Output the [x, y] coordinate of the center of the cell containing the given text.  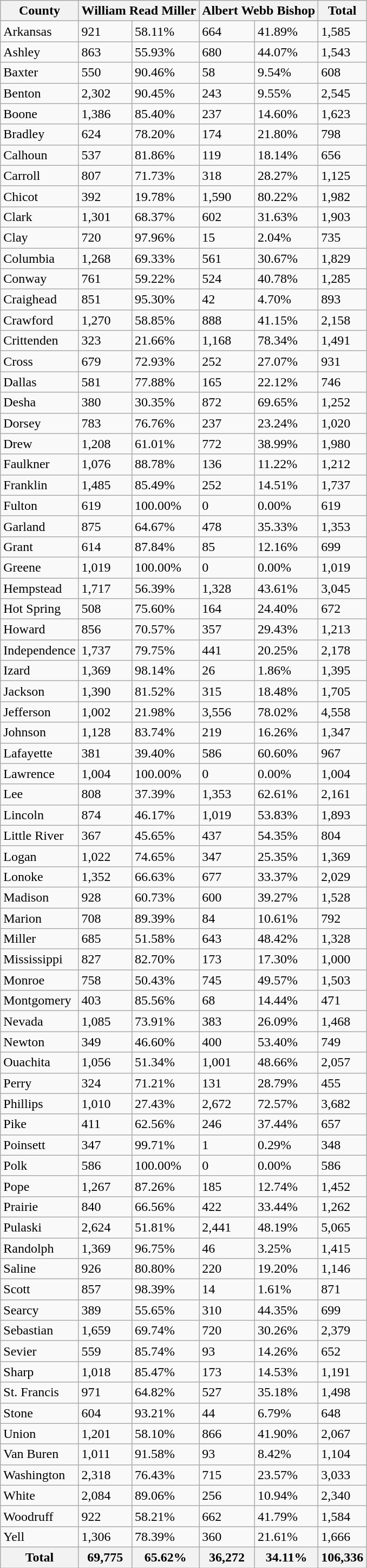
Pope [40, 1186]
310 [227, 1310]
Independence [40, 650]
Hempstead [40, 588]
19.20% [287, 1269]
928 [105, 897]
William Read Miller [139, 11]
Randolph [40, 1248]
39.40% [166, 753]
808 [105, 794]
75.60% [166, 609]
1,146 [342, 1269]
48.19% [287, 1227]
89.06% [166, 1495]
76.43% [166, 1475]
219 [227, 733]
Howard [40, 630]
Sharp [40, 1372]
46.60% [166, 1042]
98.14% [166, 671]
643 [227, 939]
21.66% [166, 341]
48.66% [287, 1062]
1,000 [342, 960]
37.44% [287, 1124]
403 [105, 1001]
30.67% [287, 258]
71.73% [166, 176]
15 [227, 237]
90.45% [166, 93]
Lonoke [40, 877]
745 [227, 980]
888 [227, 320]
871 [342, 1290]
51.34% [166, 1062]
324 [105, 1083]
Conway [40, 279]
41.90% [287, 1434]
608 [342, 73]
53.83% [287, 815]
Ouachita [40, 1062]
1,010 [105, 1104]
Saline [40, 1269]
2,029 [342, 877]
Logan [40, 856]
783 [105, 423]
185 [227, 1186]
Izard [40, 671]
1,352 [105, 877]
78.02% [287, 712]
27.07% [287, 361]
1,001 [227, 1062]
14.60% [287, 114]
16.26% [287, 733]
392 [105, 196]
14.53% [287, 1372]
348 [342, 1145]
602 [227, 217]
220 [227, 1269]
758 [105, 980]
78.34% [287, 341]
Baxter [40, 73]
46.17% [166, 815]
62.61% [287, 794]
9.54% [287, 73]
46 [227, 1248]
851 [105, 300]
875 [105, 526]
37.39% [166, 794]
4,558 [342, 712]
1,666 [342, 1537]
72.57% [287, 1104]
11.22% [287, 464]
49.57% [287, 980]
1 [227, 1145]
1,270 [105, 320]
97.96% [166, 237]
1,168 [227, 341]
921 [105, 31]
Faulkner [40, 464]
1,485 [105, 485]
Madison [40, 897]
1,893 [342, 815]
315 [227, 691]
Phillips [40, 1104]
Hot Spring [40, 609]
0.29% [287, 1145]
87.26% [166, 1186]
Drew [40, 444]
174 [227, 134]
58.10% [166, 1434]
967 [342, 753]
1,829 [342, 258]
80.80% [166, 1269]
36,272 [227, 1557]
Monroe [40, 980]
1,306 [105, 1537]
60.73% [166, 897]
1,585 [342, 31]
45.65% [166, 835]
527 [227, 1392]
1,213 [342, 630]
2,672 [227, 1104]
58.85% [166, 320]
1,452 [342, 1186]
St. Francis [40, 1392]
772 [227, 444]
Desha [40, 403]
Arkansas [40, 31]
360 [227, 1537]
Stone [40, 1413]
5,065 [342, 1227]
79.75% [166, 650]
1,590 [227, 196]
600 [227, 897]
10.94% [287, 1495]
18.14% [287, 155]
Crawford [40, 320]
1,980 [342, 444]
Boone [40, 114]
1,347 [342, 733]
76.76% [166, 423]
33.37% [287, 877]
Chicot [40, 196]
1,268 [105, 258]
1,468 [342, 1021]
3,045 [342, 588]
71.21% [166, 1083]
14 [227, 1290]
12.74% [287, 1186]
89.39% [166, 918]
Miller [40, 939]
614 [105, 547]
1,191 [342, 1372]
44.35% [287, 1310]
Polk [40, 1165]
Jefferson [40, 712]
99.71% [166, 1145]
857 [105, 1290]
2,379 [342, 1331]
14.44% [287, 1001]
1,982 [342, 196]
866 [227, 1434]
1,717 [105, 588]
581 [105, 382]
624 [105, 134]
3,682 [342, 1104]
73.91% [166, 1021]
792 [342, 918]
93.21% [166, 1413]
85.56% [166, 1001]
863 [105, 52]
807 [105, 176]
23.57% [287, 1475]
1,252 [342, 403]
39.27% [287, 897]
26 [227, 671]
78.39% [166, 1537]
2,302 [105, 93]
874 [105, 815]
91.58% [166, 1454]
323 [105, 341]
Grant [40, 547]
677 [227, 877]
1,020 [342, 423]
243 [227, 93]
648 [342, 1413]
84 [227, 918]
White [40, 1495]
18.48% [287, 691]
6.79% [287, 1413]
Bradley [40, 134]
856 [105, 630]
652 [342, 1351]
2,318 [105, 1475]
165 [227, 382]
Clark [40, 217]
88.78% [166, 464]
Perry [40, 1083]
81.86% [166, 155]
1,128 [105, 733]
Ashley [40, 52]
95.30% [166, 300]
1,528 [342, 897]
Lee [40, 794]
437 [227, 835]
840 [105, 1207]
30.35% [166, 403]
85.40% [166, 114]
58.21% [166, 1516]
679 [105, 361]
2,057 [342, 1062]
24.40% [287, 609]
1,301 [105, 217]
41.89% [287, 31]
664 [227, 31]
Marion [40, 918]
40.78% [287, 279]
550 [105, 73]
65.62% [166, 1557]
349 [105, 1042]
68.37% [166, 217]
90.46% [166, 73]
1.61% [287, 1290]
1,002 [105, 712]
28.27% [287, 176]
Dorsey [40, 423]
31.63% [287, 217]
Newton [40, 1042]
2.04% [287, 237]
1,085 [105, 1021]
23.24% [287, 423]
708 [105, 918]
41.79% [287, 1516]
164 [227, 609]
926 [105, 1269]
50.43% [166, 980]
Nevada [40, 1021]
1,125 [342, 176]
Benton [40, 93]
Clay [40, 237]
33.44% [287, 1207]
14.51% [287, 485]
Albert Webb Bishop [259, 11]
761 [105, 279]
524 [227, 279]
Washington [40, 1475]
17.30% [287, 960]
2,158 [342, 320]
81.52% [166, 691]
604 [105, 1413]
9.55% [287, 93]
1,395 [342, 671]
64.82% [166, 1392]
1,056 [105, 1062]
931 [342, 361]
Jackson [40, 691]
1,208 [105, 444]
2,178 [342, 650]
804 [342, 835]
51.58% [166, 939]
10.61% [287, 918]
746 [342, 382]
680 [227, 52]
685 [105, 939]
85.49% [166, 485]
1,498 [342, 1392]
34.11% [287, 1557]
77.88% [166, 382]
Fulton [40, 506]
66.56% [166, 1207]
1,659 [105, 1331]
58 [227, 73]
872 [227, 403]
2,441 [227, 1227]
64.67% [166, 526]
68 [227, 1001]
Mississippi [40, 960]
44.07% [287, 52]
8.42% [287, 1454]
Montgomery [40, 1001]
1,267 [105, 1186]
69.65% [287, 403]
1,390 [105, 691]
715 [227, 1475]
1,104 [342, 1454]
38.99% [287, 444]
Johnson [40, 733]
87.84% [166, 547]
559 [105, 1351]
25.35% [287, 856]
96.75% [166, 1248]
119 [227, 155]
51.81% [166, 1227]
400 [227, 1042]
471 [342, 1001]
Crittenden [40, 341]
22.12% [287, 382]
55.65% [166, 1310]
Carroll [40, 176]
83.74% [166, 733]
69.33% [166, 258]
672 [342, 609]
Cross [40, 361]
735 [342, 237]
85.47% [166, 1372]
19.78% [166, 196]
78.20% [166, 134]
59.22% [166, 279]
389 [105, 1310]
26.09% [287, 1021]
656 [342, 155]
61.01% [166, 444]
422 [227, 1207]
12.16% [287, 547]
662 [227, 1516]
106,336 [342, 1557]
53.40% [287, 1042]
43.61% [287, 588]
Woodruff [40, 1516]
14.26% [287, 1351]
1,076 [105, 464]
2,084 [105, 1495]
1,584 [342, 1516]
70.57% [166, 630]
Calhoun [40, 155]
Pike [40, 1124]
131 [227, 1083]
561 [227, 258]
Van Buren [40, 1454]
1,212 [342, 464]
Lawrence [40, 774]
Union [40, 1434]
41.15% [287, 320]
Franklin [40, 485]
County [40, 11]
69.74% [166, 1331]
Greene [40, 567]
35.18% [287, 1392]
357 [227, 630]
Garland [40, 526]
136 [227, 464]
21.80% [287, 134]
455 [342, 1083]
411 [105, 1124]
20.25% [287, 650]
2,161 [342, 794]
1,201 [105, 1434]
Scott [40, 1290]
2,545 [342, 93]
Columbia [40, 258]
80.22% [287, 196]
66.63% [166, 877]
85.74% [166, 1351]
2,624 [105, 1227]
35.33% [287, 526]
2,067 [342, 1434]
1.86% [287, 671]
Prairie [40, 1207]
Little River [40, 835]
74.65% [166, 856]
1,415 [342, 1248]
1,262 [342, 1207]
62.56% [166, 1124]
Craighead [40, 300]
1,011 [105, 1454]
42 [227, 300]
Pulaski [40, 1227]
Sevier [40, 1351]
1,705 [342, 691]
3,033 [342, 1475]
Sebastian [40, 1331]
380 [105, 403]
318 [227, 176]
381 [105, 753]
971 [105, 1392]
657 [342, 1124]
1,386 [105, 114]
82.70% [166, 960]
1,623 [342, 114]
246 [227, 1124]
85 [227, 547]
Lafayette [40, 753]
1,285 [342, 279]
1,491 [342, 341]
Dallas [40, 382]
508 [105, 609]
58.11% [166, 31]
441 [227, 650]
1,503 [342, 980]
1,022 [105, 856]
Yell [40, 1537]
383 [227, 1021]
537 [105, 155]
28.79% [287, 1083]
1,018 [105, 1372]
54.35% [287, 835]
21.61% [287, 1537]
56.39% [166, 588]
749 [342, 1042]
478 [227, 526]
893 [342, 300]
69,775 [105, 1557]
Poinsett [40, 1145]
3,556 [227, 712]
98.39% [166, 1290]
3.25% [287, 1248]
55.93% [166, 52]
827 [105, 960]
72.93% [166, 361]
Lincoln [40, 815]
1,543 [342, 52]
367 [105, 835]
Searcy [40, 1310]
21.98% [166, 712]
798 [342, 134]
44 [227, 1413]
60.60% [287, 753]
48.42% [287, 939]
1,903 [342, 217]
27.43% [166, 1104]
922 [105, 1516]
29.43% [287, 630]
2,340 [342, 1495]
30.26% [287, 1331]
4.70% [287, 300]
256 [227, 1495]
